Provide the [X, Y] coordinate of the cell's center where the given text is located.  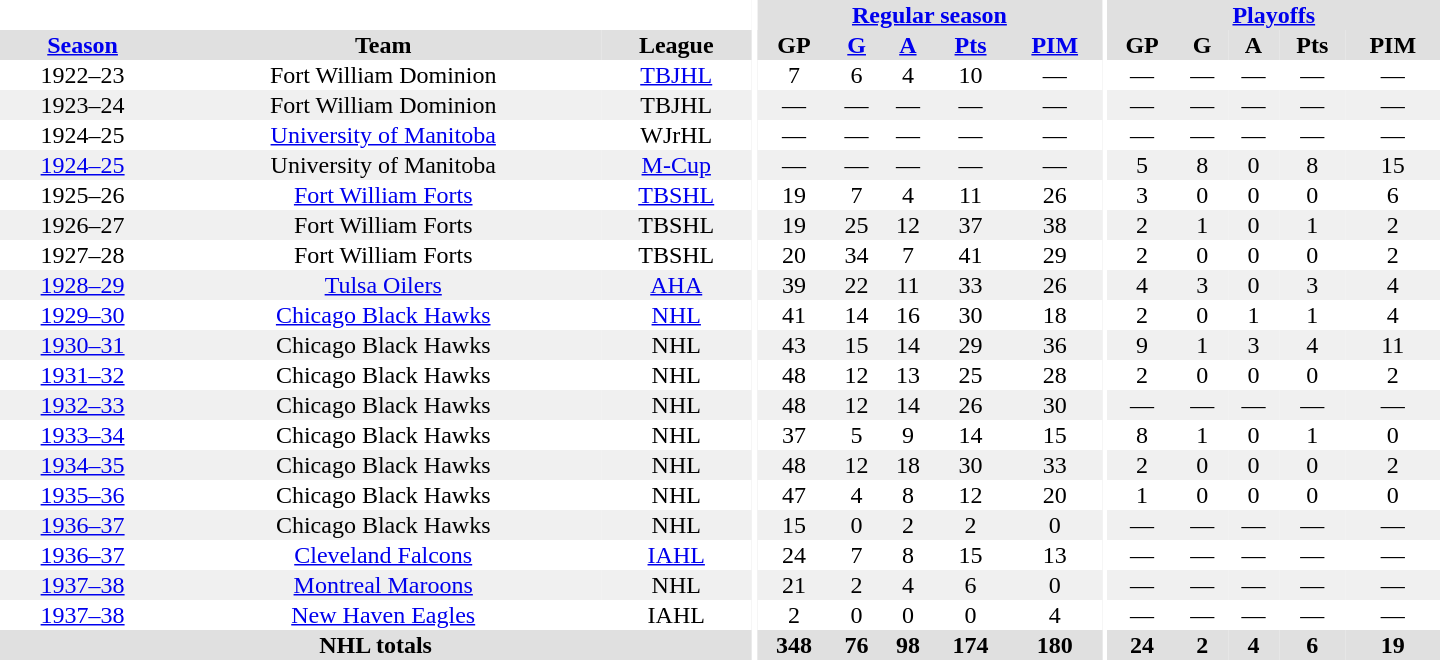
1935–36 [82, 495]
NHL totals [376, 645]
348 [794, 645]
League [676, 45]
M-Cup [676, 165]
21 [794, 585]
Cleveland Falcons [383, 555]
28 [1055, 375]
10 [971, 75]
Regular season [930, 15]
1929–30 [82, 315]
22 [856, 285]
76 [856, 645]
1930–31 [82, 345]
1932–33 [82, 405]
180 [1055, 645]
36 [1055, 345]
1933–34 [82, 435]
47 [794, 495]
1934–35 [82, 465]
Season [82, 45]
Playoffs [1274, 15]
1925–26 [82, 195]
AHA [676, 285]
1923–24 [82, 105]
Tulsa Oilers [383, 285]
1927–28 [82, 255]
WJrHL [676, 135]
38 [1055, 225]
39 [794, 285]
Montreal Maroons [383, 585]
34 [856, 255]
New Haven Eagles [383, 615]
16 [908, 315]
98 [908, 645]
1931–32 [82, 375]
174 [971, 645]
Team [383, 45]
1928–29 [82, 285]
1922–23 [82, 75]
43 [794, 345]
1926–27 [82, 225]
